Return (x, y) of the center of cell containing provided text 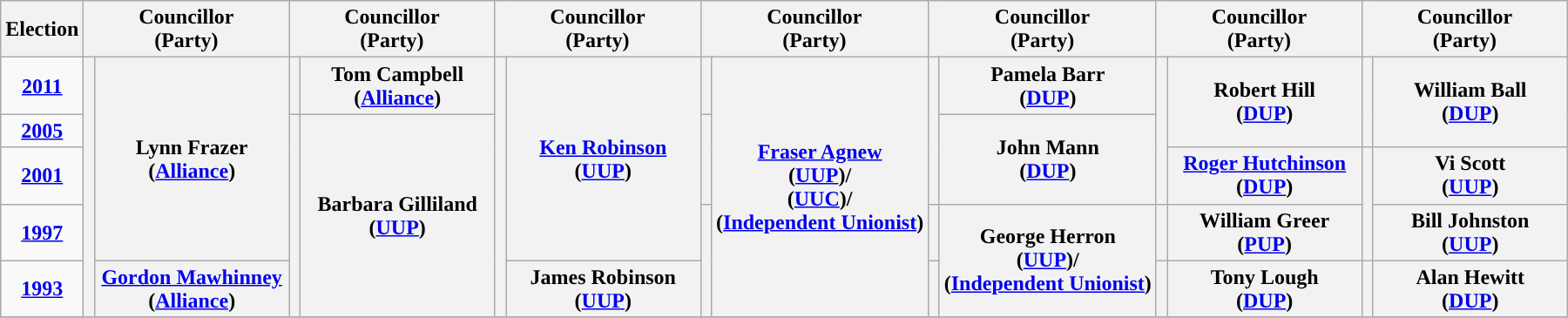
William Greer (PUP) (1265, 232)
Tony Lough (DUP) (1265, 289)
James Robinson (UUP) (603, 289)
1997 (42, 232)
Gordon Mawhinney (Alliance) (192, 289)
Ken Robinson (UUP) (603, 159)
John Mann (DUP) (1047, 159)
2005 (42, 131)
William Ball (DUP) (1470, 103)
Lynn Frazer (Alliance) (192, 159)
George Herron (UUP)/ (Independent Unionist) (1047, 260)
Bill Johnston (UUP) (1470, 232)
Election (42, 30)
Vi Scott (UUP) (1470, 176)
Tom Campbell (Alliance) (397, 85)
2011 (42, 85)
1993 (42, 289)
2001 (42, 176)
Fraser Agnew (UUP)/ (UUC)/ (Independent Unionist) (821, 187)
Roger Hutchinson (DUP) (1265, 176)
Robert Hill (DUP) (1265, 103)
Alan Hewitt (DUP) (1470, 289)
Barbara Gilliland (UUP) (397, 216)
Pamela Barr (DUP) (1047, 85)
